Provide the (x, y) coordinate of the cell's center where the given text is located.  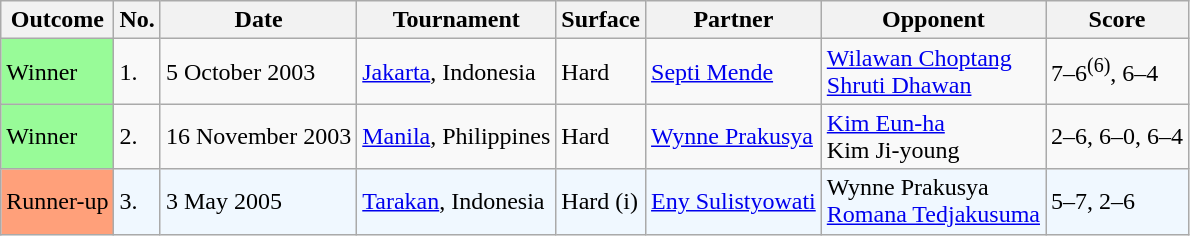
Runner-up (58, 202)
Date (258, 20)
Eny Sulistyowati (734, 202)
Score (1118, 20)
Outcome (58, 20)
Tarakan, Indonesia (456, 202)
Surface (601, 20)
Kim Eun-ha Kim Ji-young (933, 136)
Hard (i) (601, 202)
Wilawan Choptang Shruti Dhawan (933, 72)
16 November 2003 (258, 136)
Wynne Prakusya Romana Tedjakusuma (933, 202)
Wynne Prakusya (734, 136)
3. (137, 202)
1. (137, 72)
Jakarta, Indonesia (456, 72)
2. (137, 136)
5–7, 2–6 (1118, 202)
7–6(6), 6–4 (1118, 72)
Partner (734, 20)
2–6, 6–0, 6–4 (1118, 136)
Manila, Philippines (456, 136)
No. (137, 20)
Septi Mende (734, 72)
Opponent (933, 20)
Tournament (456, 20)
5 October 2003 (258, 72)
3 May 2005 (258, 202)
